Output the [X, Y] coordinate of the center of the cell containing the given text.  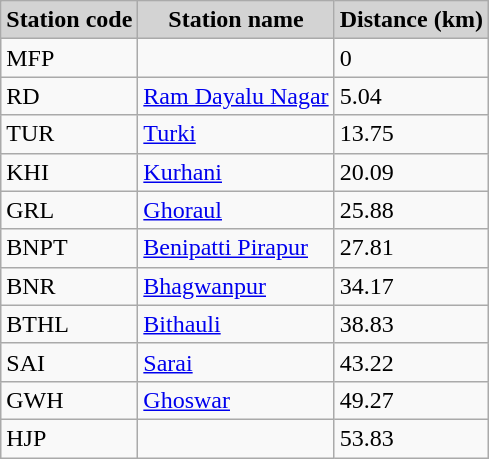
Bhagwanpur [236, 286]
Ram Dayalu Nagar [236, 96]
BNR [70, 286]
Ghoswar [236, 400]
Station name [236, 20]
Bithauli [236, 324]
Benipatti Pirapur [236, 248]
GWH [70, 400]
HJP [70, 438]
20.09 [411, 172]
38.83 [411, 324]
Kurhani [236, 172]
KHI [70, 172]
MFP [70, 58]
0 [411, 58]
GRL [70, 210]
43.22 [411, 362]
27.81 [411, 248]
53.83 [411, 438]
13.75 [411, 134]
Sarai [236, 362]
Station code [70, 20]
TUR [70, 134]
5.04 [411, 96]
34.17 [411, 286]
BTHL [70, 324]
SAI [70, 362]
Turki [236, 134]
Ghoraul [236, 210]
49.27 [411, 400]
25.88 [411, 210]
BNPT [70, 248]
Distance (km) [411, 20]
RD [70, 96]
